Capture the cell that displays the provided text and extract its (X, Y) central coordinate. 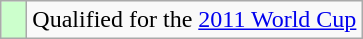
Qualified for the 2011 World Cup (194, 20)
